Provide the (X, Y) coordinate of the cell's center where the given text is located.  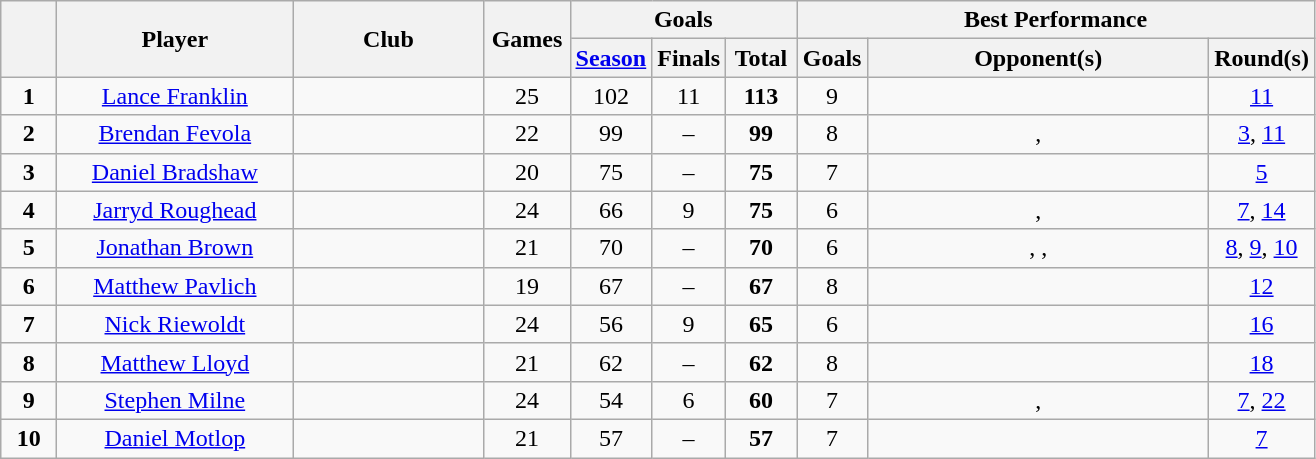
Season (611, 58)
Total (762, 58)
20 (527, 172)
Lance Franklin (175, 96)
3 (29, 172)
22 (527, 134)
7, 22 (1262, 400)
25 (527, 96)
113 (762, 96)
Round(s) (1262, 58)
8, 9, 10 (1262, 248)
Brendan Fevola (175, 134)
4 (29, 210)
Jarryd Roughead (175, 210)
18 (1262, 362)
Jonathan Brown (175, 248)
Finals (689, 58)
7, 14 (1262, 210)
Opponent(s) (1038, 58)
Club (388, 39)
16 (1262, 324)
Daniel Motlop (175, 438)
Games (527, 39)
Best Performance (1056, 20)
12 (1262, 286)
, , (1038, 248)
Matthew Lloyd (175, 362)
Daniel Bradshaw (175, 172)
19 (527, 286)
66 (611, 210)
2 (29, 134)
56 (611, 324)
3, 11 (1262, 134)
54 (611, 400)
Stephen Milne (175, 400)
Matthew Pavlich (175, 286)
102 (611, 96)
1 (29, 96)
65 (762, 324)
10 (29, 438)
Player (175, 39)
60 (762, 400)
Nick Riewoldt (175, 324)
